Extract the (X, Y) coordinate from the center of the cell holding the provided text.  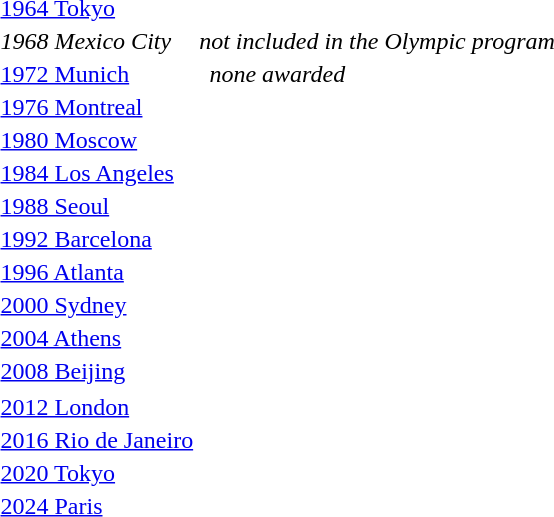
none awarded (377, 74)
